Return (x, y) of the center of cell containing provided text 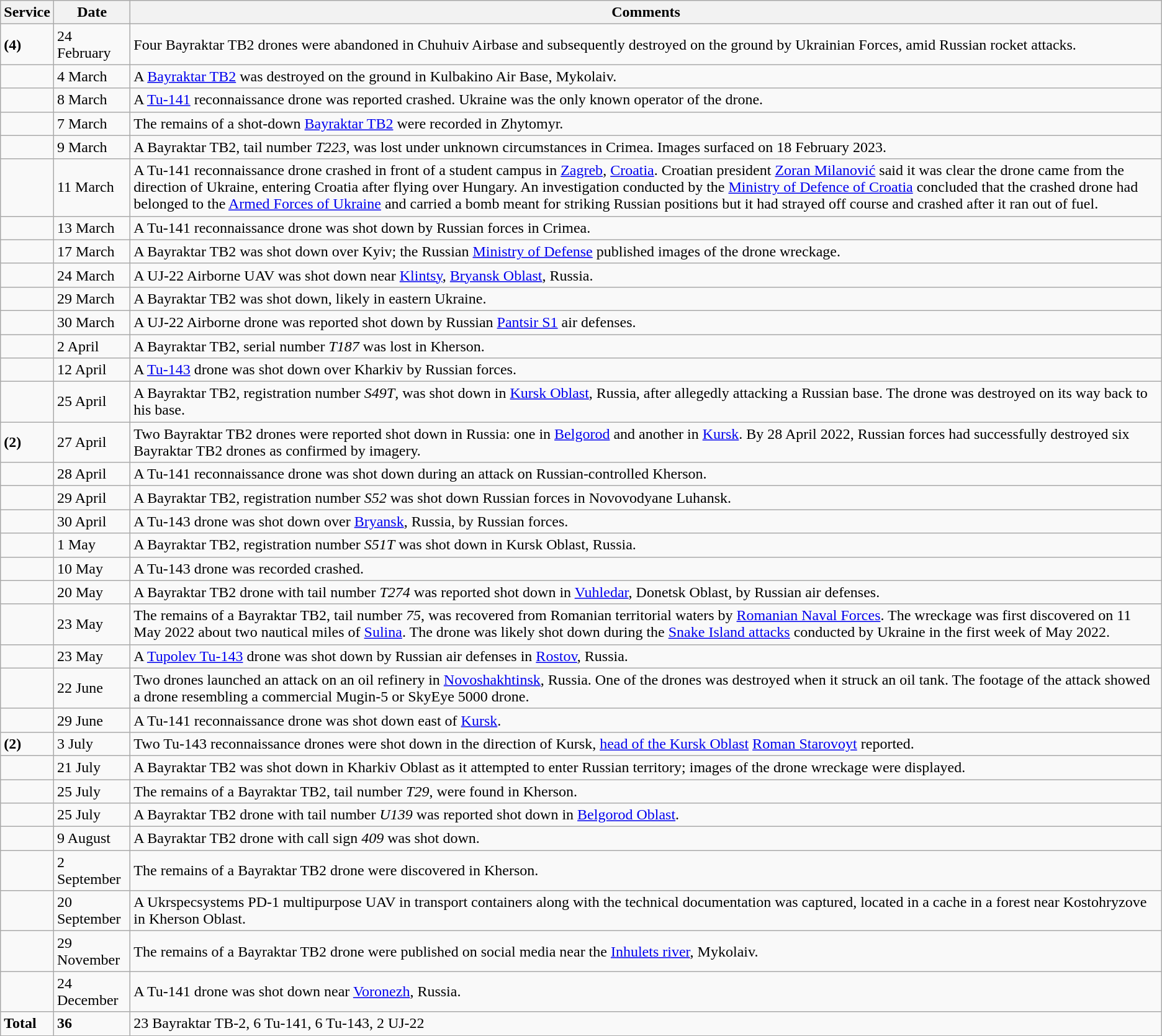
(4) (27, 45)
20 May (92, 592)
27 April (92, 442)
20 September (92, 911)
A Tu-141 reconnaissance drone was shot down by Russian forces in Crimea. (646, 228)
24 March (92, 275)
22 June (92, 688)
2 September (92, 870)
17 March (92, 251)
A Bayraktar TB2 drone with tail number T274 was reported shot down in Vuhledar, Donetsk Oblast, by Russian air defenses. (646, 592)
21 July (92, 767)
11 March (92, 187)
9 August (92, 839)
The remains of a Bayraktar TB2, tail number T29, were found in Kherson. (646, 791)
9 March (92, 147)
24 December (92, 992)
A Tu-141 reconnaissance drone was shot down during an attack on Russian-controlled Kherson. (646, 474)
A Tu-141 reconnaissance drone was shot down east of Kursk. (646, 720)
A Bayraktar TB2, registration number S51T was shot down in Kursk Oblast, Russia. (646, 545)
36 (92, 1024)
A Tu-141 reconnaissance drone was reported crashed. Ukraine was the only known operator of the drone. (646, 100)
A Tupolev Tu-143 drone was shot down by Russian air defenses in Rostov, Russia. (646, 656)
29 November (92, 951)
29 April (92, 498)
The remains of a Bayraktar TB2 drone were published on social media near the Inhulets river, Mykolaiv. (646, 951)
30 March (92, 322)
A Bayraktar TB2, tail number T223, was lost under unknown circumstances in Crimea. Images surfaced on 18 February 2023. (646, 147)
Two Tu-143 reconnaissance drones were shot down in the direction of Kursk, head of the Kursk Oblast Roman Starovoyt reported. (646, 744)
7 March (92, 124)
A UJ-22 Airborne drone was reported shot down by Russian Pantsir S1 air defenses. (646, 322)
A UJ-22 Airborne UAV was shot down near Klintsy, Bryansk Oblast, Russia. (646, 275)
2 April (92, 346)
30 April (92, 521)
A Bayraktar TB2 drone with tail number U139 was reported shot down in Belgorod Oblast. (646, 815)
A Bayraktar TB2, serial number T187 was lost in Kherson. (646, 346)
28 April (92, 474)
24 February (92, 45)
Date (92, 12)
12 April (92, 370)
A Tu-143 drone was shot down over Kharkiv by Russian forces. (646, 370)
Total (27, 1024)
A Bayraktar TB2, registration number S52 was shot down Russian forces in Novovodyane Luhansk. (646, 498)
8 March (92, 100)
3 July (92, 744)
A Bayraktar TB2 was shot down, likely in eastern Ukraine. (646, 299)
29 March (92, 299)
The remains of a Bayraktar TB2 drone were discovered in Kherson. (646, 870)
A Bayraktar TB2 was shot down in Kharkiv Oblast as it attempted to enter Russian territory; images of the drone wreckage were displayed. (646, 767)
Comments (646, 12)
23 Bayraktar TB-2, 6 Tu-141, 6 Tu-143, 2 UJ-22 (646, 1024)
4 March (92, 76)
A Tu-141 drone was shot down near Voronezh, Russia. (646, 992)
25 April (92, 402)
Service (27, 12)
29 June (92, 720)
10 May (92, 569)
A Bayraktar TB2 was destroyed on the ground in Kulbakino Air Base, Mykolaiv. (646, 76)
13 March (92, 228)
A Bayraktar TB2 was shot down over Kyiv; the Russian Ministry of Defense published images of the drone wreckage. (646, 251)
A Tu-143 drone was shot down over Bryansk, Russia, by Russian forces. (646, 521)
A Bayraktar TB2 drone with call sign 409 was shot down. (646, 839)
1 May (92, 545)
The remains of a shot-down Bayraktar TB2 were recorded in Zhytomyr. (646, 124)
A Tu-143 drone was recorded crashed. (646, 569)
